Detect which cell encompasses the target text, then output its (X, Y) center coordinate. 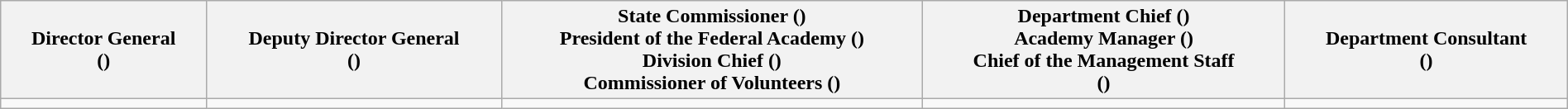
Deputy Director General() (354, 50)
Department Chief ()Academy Manager ()Chief of the Management Staff() (1103, 50)
Department Consultant() (1426, 50)
State Commissioner ()President of the Federal Academy ()Division Chief ()Commissioner of Volunteers () (713, 50)
Director General() (104, 50)
